Identify which cell holds the provided text, then report its [x, y] central coordinate. 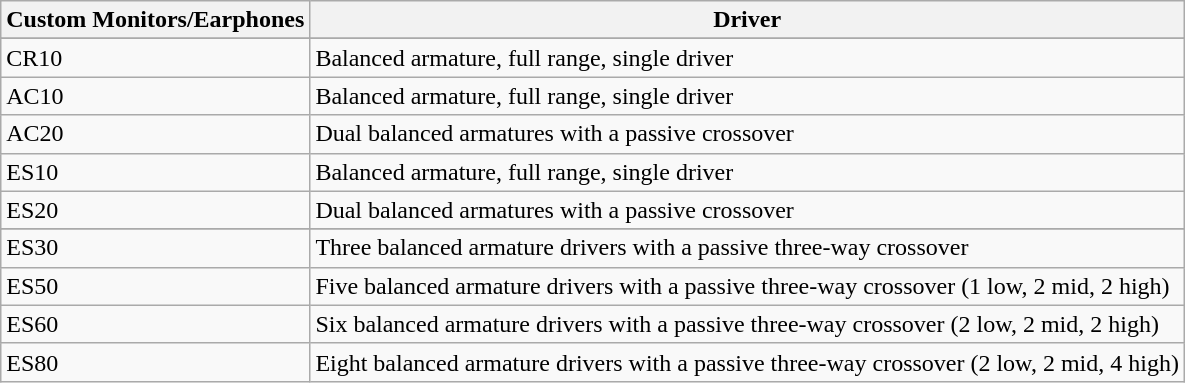
Eight balanced armature drivers with a passive three-way crossover (2 low, 2 mid, 4 high) [748, 362]
ES80 [156, 362]
Three balanced armature drivers with a passive three-way crossover [748, 248]
ES20 [156, 210]
Five balanced armature drivers with a passive three-way crossover (1 low, 2 mid, 2 high) [748, 286]
Custom Monitors/Earphones [156, 20]
Driver [748, 20]
AC20 [156, 134]
ES50 [156, 286]
CR10 [156, 58]
Six balanced armature drivers with a passive three-way crossover (2 low, 2 mid, 2 high) [748, 324]
ES10 [156, 172]
ES60 [156, 324]
ES30 [156, 248]
AC10 [156, 96]
